Identify which cell holds the provided text, then report its (X, Y) central coordinate. 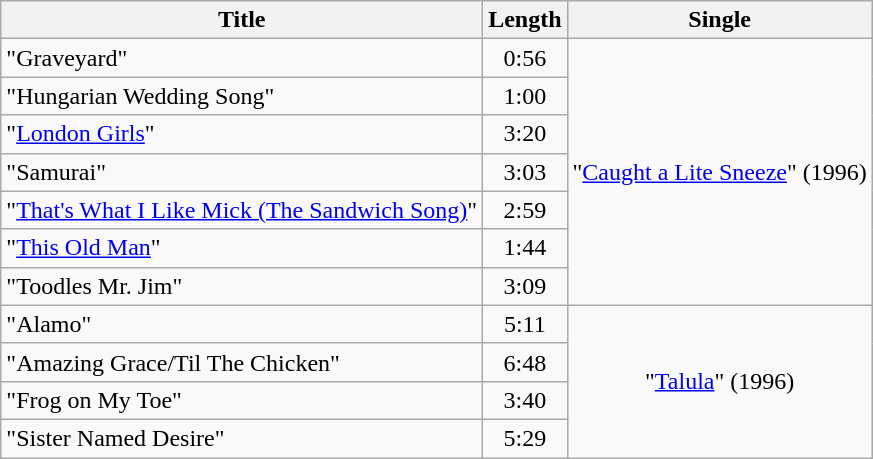
3:40 (525, 400)
Length (525, 20)
"Talula" (1996) (720, 381)
"Caught a Lite Sneeze" (1996) (720, 172)
Single (720, 20)
0:56 (525, 58)
"Alamo" (242, 324)
3:09 (525, 286)
"This Old Man" (242, 248)
3:03 (525, 172)
"London Girls" (242, 134)
"Hungarian Wedding Song" (242, 96)
1:00 (525, 96)
5:29 (525, 438)
"Amazing Grace/Til The Chicken" (242, 362)
6:48 (525, 362)
"Toodles Mr. Jim" (242, 286)
5:11 (525, 324)
2:59 (525, 210)
"Frog on My Toe" (242, 400)
3:20 (525, 134)
"Sister Named Desire" (242, 438)
"Graveyard" (242, 58)
"That's What I Like Mick (The Sandwich Song)" (242, 210)
Title (242, 20)
"Samurai" (242, 172)
1:44 (525, 248)
